Return the (X, Y) coordinate for the center point of the cell that contains the specified text.  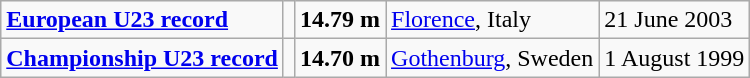
1 August 1999 (674, 58)
14.70 m (340, 58)
Gothenburg, Sweden (492, 58)
Championship U23 record (142, 58)
European U23 record (142, 20)
14.79 m (340, 20)
Florence, Italy (492, 20)
21 June 2003 (674, 20)
